Scan for the cell matching the given text and deliver its [X, Y] coordinate at center. 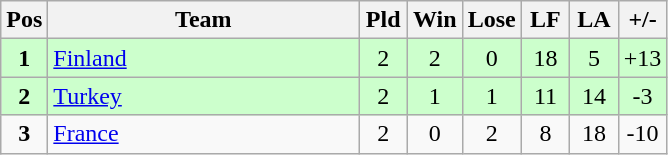
14 [594, 96]
France [204, 134]
Lose [492, 20]
8 [546, 134]
3 [24, 134]
LF [546, 20]
+13 [642, 58]
-3 [642, 96]
11 [546, 96]
Win [434, 20]
Turkey [204, 96]
Finland [204, 58]
Pld [384, 20]
Team [204, 20]
Pos [24, 20]
-10 [642, 134]
5 [594, 58]
LA [594, 20]
+/- [642, 20]
